Search for the cell housing the specified text and yield its (x, y) center coordinate. 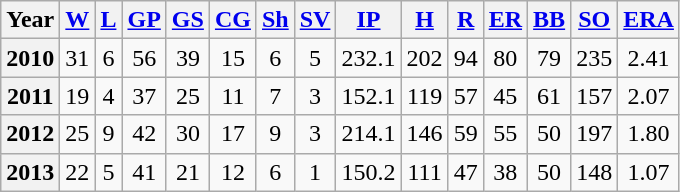
111 (424, 172)
41 (144, 172)
55 (505, 134)
80 (505, 58)
IP (368, 20)
94 (466, 58)
2012 (30, 134)
4 (108, 96)
214.1 (368, 134)
152.1 (368, 96)
79 (550, 58)
1 (315, 172)
56 (144, 58)
119 (424, 96)
57 (466, 96)
ERA (649, 20)
1.07 (649, 172)
H (424, 20)
19 (78, 96)
42 (144, 134)
2013 (30, 172)
37 (144, 96)
148 (594, 172)
2.41 (649, 58)
R (466, 20)
CG (232, 20)
BB (550, 20)
L (108, 20)
59 (466, 134)
17 (232, 134)
232.1 (368, 58)
GP (144, 20)
12 (232, 172)
47 (466, 172)
11 (232, 96)
235 (594, 58)
2011 (30, 96)
30 (188, 134)
2.07 (649, 96)
GS (188, 20)
202 (424, 58)
Sh (275, 20)
45 (505, 96)
SO (594, 20)
W (78, 20)
1.80 (649, 134)
39 (188, 58)
197 (594, 134)
15 (232, 58)
Year (30, 20)
146 (424, 134)
21 (188, 172)
31 (78, 58)
2010 (30, 58)
22 (78, 172)
38 (505, 172)
157 (594, 96)
ER (505, 20)
61 (550, 96)
7 (275, 96)
150.2 (368, 172)
SV (315, 20)
